Output the (X, Y) coordinate of the center of the cell containing the given text.  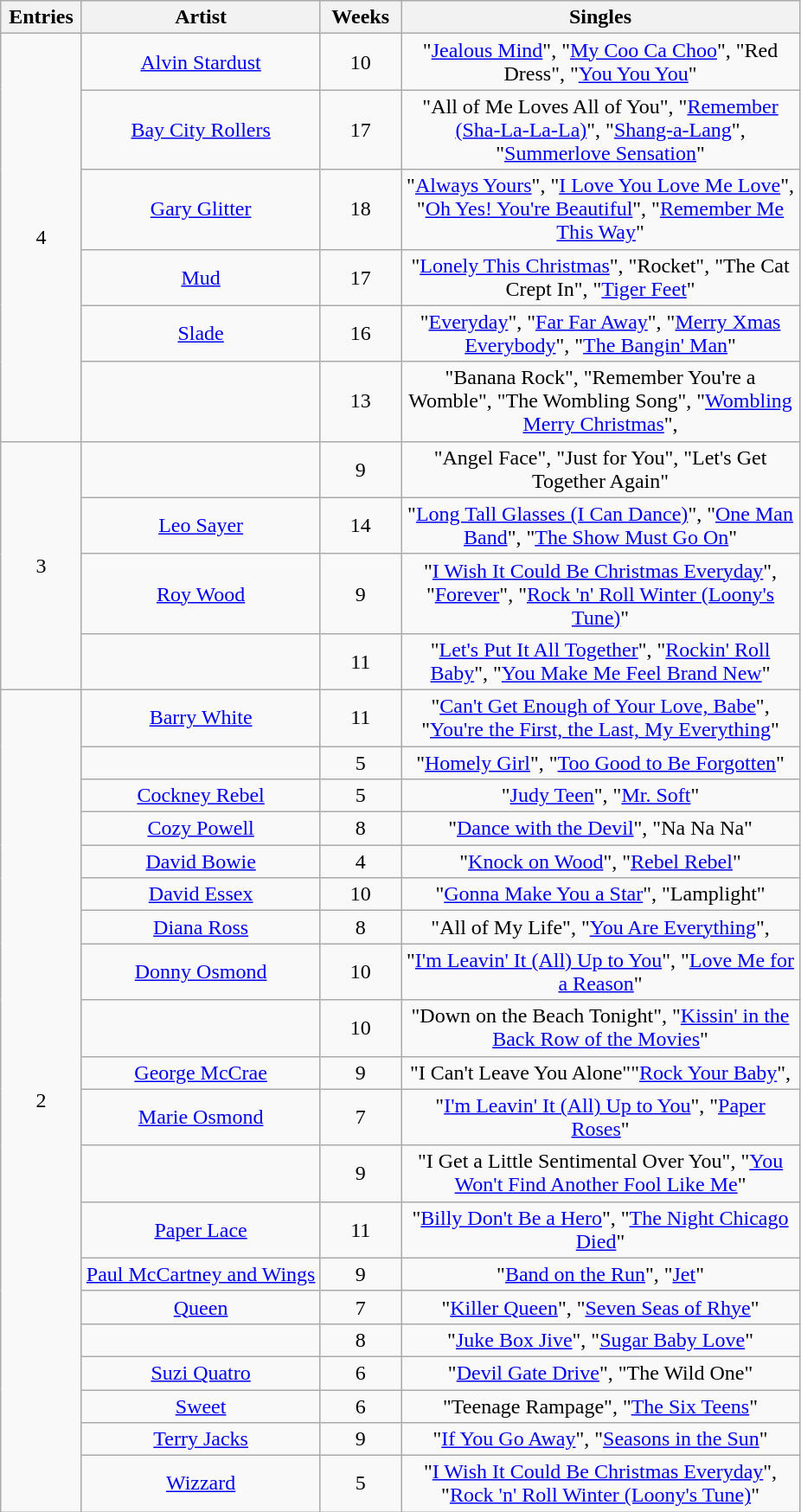
Marie Osmond (201, 1118)
"Homely Girl", "Too Good to Be Forgotten" (600, 762)
George McCrae (201, 1073)
"Can't Get Enough of Your Love, Babe", "You're the First, the Last, My Everything" (600, 718)
"Down on the Beach Tonight", "Kissin' in the Back Row of the Movies" (600, 1028)
"All of My Life", "You Are Everything", (600, 927)
"Gonna Make You a Star", "Lamplight" (600, 894)
13 (361, 401)
Bay City Rollers (201, 130)
2 (42, 1100)
Donny Osmond (201, 972)
Leo Sayer (201, 526)
David Essex (201, 894)
16 (361, 334)
"Let's Put It All Together", "Rockin' Roll Baby", "You Make Me Feel Brand New" (600, 661)
Suzi Quatro (201, 1373)
"Angel Face", "Just for You", "Let's Get Together Again" (600, 469)
"Dance with the Devil", "Na Na Na" (600, 829)
"Long Tall Glasses (I Can Dance)", "One Man Band", "The Show Must Go On" (600, 526)
Roy Wood (201, 593)
Alvin Stardust (201, 62)
"Devil Gate Drive", "The Wild One" (600, 1373)
Slade (201, 334)
Sweet (201, 1406)
Cozy Powell (201, 829)
"Banana Rock", "Remember You're a Womble", "The Wombling Song", "Wombling Merry Christmas", (600, 401)
Queen (201, 1307)
Gary Glitter (201, 209)
Paper Lace (201, 1230)
Singles (600, 17)
"Juke Box Jive", "Sugar Baby Love" (600, 1340)
"I Can't Leave You Alone""Rock Your Baby", (600, 1073)
"Jealous Mind", "My Coo Ca Choo", "Red Dress", "You You You" (600, 62)
"Killer Queen", "Seven Seas of Rhye" (600, 1307)
Artist (201, 17)
Entries (42, 17)
Paul McCartney and Wings (201, 1274)
"I Get a Little Sentimental Over You", "You Won't Find Another Fool Like Me" (600, 1173)
14 (361, 526)
18 (361, 209)
"I'm Leavin' It (All) Up to You", "Paper Roses" (600, 1118)
Terry Jacks (201, 1439)
"If You Go Away", "Seasons in the Sun" (600, 1439)
"Everyday", "Far Far Away", "Merry Xmas Everybody", "The Bangin' Man" (600, 334)
Cockney Rebel (201, 796)
Weeks (361, 17)
Diana Ross (201, 927)
"I Wish It Could Be Christmas Everyday", "Forever", "Rock 'n' Roll Winter (Loony's Tune)" (600, 593)
"Band on the Run", "Jet" (600, 1274)
"Lonely This Christmas", "Rocket", "The Cat Crept In", "Tiger Feet" (600, 277)
"Always Yours", "I Love You Love Me Love", "Oh Yes! You're Beautiful", "Remember Me This Way" (600, 209)
"Judy Teen", "Mr. Soft" (600, 796)
Wizzard (201, 1484)
"I Wish It Could Be Christmas Everyday", "Rock 'n' Roll Winter (Loony's Tune)" (600, 1484)
"Teenage Rampage", "The Six Teens" (600, 1406)
"I'm Leavin' It (All) Up to You", "Love Me for a Reason" (600, 972)
David Bowie (201, 862)
"Knock on Wood", "Rebel Rebel" (600, 862)
Mud (201, 277)
3 (42, 566)
"All of Me Loves All of You", "Remember (Sha-La-La-La)", "Shang-a-Lang", "Summerlove Sensation" (600, 130)
Barry White (201, 718)
"Billy Don't Be a Hero", "The Night Chicago Died" (600, 1230)
